Determine the (X, Y) coordinate at the center of the cell enclosing the given text.  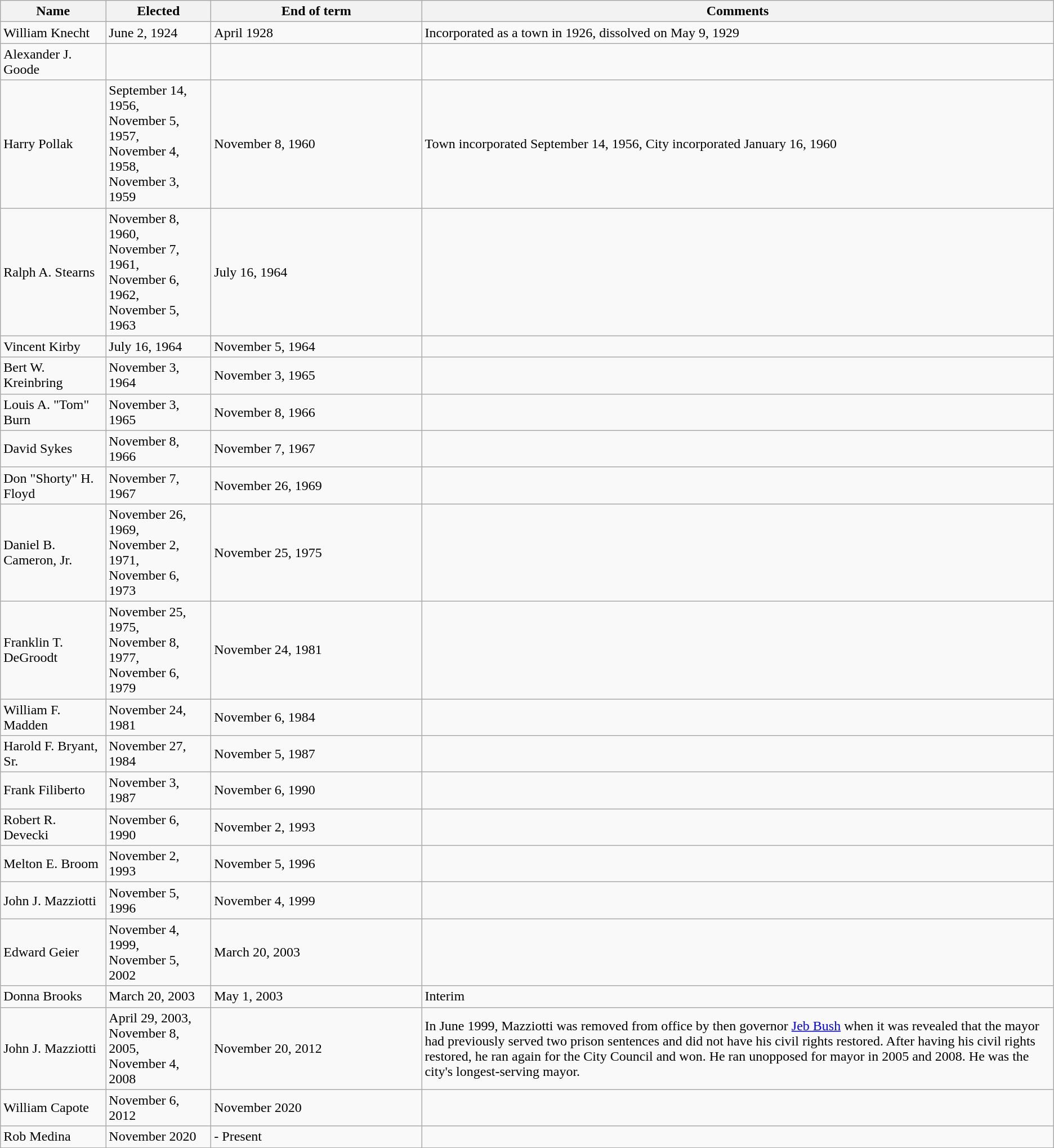
November 26, 1969,November 2, 1971,November 6, 1973 (159, 552)
Comments (738, 11)
Robert R. Devecki (53, 827)
Name (53, 11)
November 3, 1964 (159, 375)
November 5, 1964 (316, 346)
Franklin T. DeGroodt (53, 650)
November 5, 1987 (316, 754)
Rob Medina (53, 1137)
William F. Madden (53, 717)
Harold F. Bryant, Sr. (53, 754)
November 3, 1987 (159, 791)
Town incorporated September 14, 1956, City incorporated January 16, 1960 (738, 144)
Interim (738, 996)
Ralph A. Stearns (53, 272)
Melton E. Broom (53, 864)
November 27, 1984 (159, 754)
November 26, 1969 (316, 486)
November 4, 1999,November 5, 2002 (159, 952)
November 25, 1975 (316, 552)
April 29, 2003,November 8, 2005,November 4, 2008 (159, 1048)
Incorporated as a town in 1926, dissolved on May 9, 1929 (738, 33)
Don "Shorty" H. Floyd (53, 486)
November 8, 1960 (316, 144)
November 6, 2012 (159, 1107)
November 20, 2012 (316, 1048)
Bert W. Kreinbring (53, 375)
Alexander J. Goode (53, 62)
Edward Geier (53, 952)
May 1, 2003 (316, 996)
- Present (316, 1137)
November 4, 1999 (316, 900)
November 25, 1975,November 8, 1977,November 6, 1979 (159, 650)
November 8, 1960,November 7, 1961,November 6, 1962,November 5, 1963 (159, 272)
June 2, 1924 (159, 33)
November 6, 1984 (316, 717)
Frank Filiberto (53, 791)
September 14, 1956,November 5, 1957,November 4, 1958,November 3, 1959 (159, 144)
End of term (316, 11)
Louis A. "Tom" Burn (53, 412)
William Capote (53, 1107)
Harry Pollak (53, 144)
Donna Brooks (53, 996)
Vincent Kirby (53, 346)
William Knecht (53, 33)
April 1928 (316, 33)
Elected (159, 11)
Daniel B. Cameron, Jr. (53, 552)
David Sykes (53, 448)
